For the text-containing cell, return its midpoint in (x, y) coordinate format. 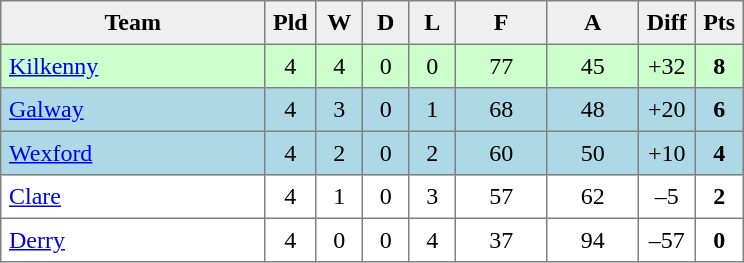
Clare (133, 197)
Team (133, 23)
Pts (719, 23)
48 (593, 110)
57 (501, 197)
W (339, 23)
37 (501, 240)
F (501, 23)
Derry (133, 240)
6 (719, 110)
D (385, 23)
Diff (666, 23)
77 (501, 66)
50 (593, 153)
A (593, 23)
+20 (666, 110)
–57 (666, 240)
Galway (133, 110)
8 (719, 66)
60 (501, 153)
+32 (666, 66)
68 (501, 110)
Pld (290, 23)
Wexford (133, 153)
L (432, 23)
–5 (666, 197)
+10 (666, 153)
Kilkenny (133, 66)
94 (593, 240)
62 (593, 197)
45 (593, 66)
